Search for the cell housing the specified text and yield its [x, y] center coordinate. 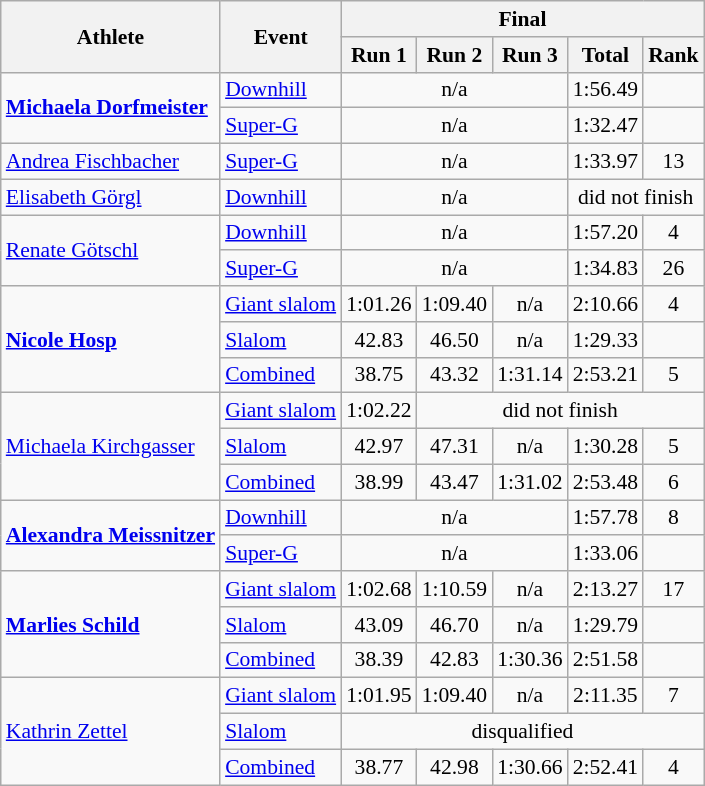
disqualified [522, 732]
Athlete [110, 36]
1:29.33 [606, 340]
1:02.68 [378, 589]
7 [674, 696]
38.77 [378, 767]
2:51.58 [606, 660]
Run 2 [454, 55]
Final [522, 19]
46.50 [454, 340]
Marlies Schild [110, 624]
Event [280, 36]
Rank [674, 55]
1:31.02 [530, 482]
43.47 [454, 482]
Run 1 [378, 55]
1:57.78 [606, 518]
2:13.27 [606, 589]
47.31 [454, 447]
Alexandra Meissnitzer [110, 536]
1:30.28 [606, 447]
42.97 [378, 447]
1:34.83 [606, 269]
1:02.22 [378, 411]
1:31.14 [530, 375]
38.99 [378, 482]
Renate Götschl [110, 250]
2:10.66 [606, 304]
Kathrin Zettel [110, 732]
8 [674, 518]
1:10.59 [454, 589]
1:57.20 [606, 233]
1:56.49 [606, 90]
Elisabeth Görgl [110, 197]
1:30.36 [530, 660]
Nicole Hosp [110, 340]
1:32.47 [606, 126]
1:33.97 [606, 162]
43.32 [454, 375]
1:01.95 [378, 696]
2:52.41 [606, 767]
Total [606, 55]
2:53.48 [606, 482]
17 [674, 589]
Run 3 [530, 55]
1:33.06 [606, 554]
Michaela Dorfmeister [110, 108]
13 [674, 162]
1:01.26 [378, 304]
42.98 [454, 767]
2:53.21 [606, 375]
Andrea Fischbacher [110, 162]
46.70 [454, 625]
43.09 [378, 625]
38.75 [378, 375]
1:30.66 [530, 767]
38.39 [378, 660]
26 [674, 269]
2:11.35 [606, 696]
Michaela Kirchgasser [110, 446]
1:29.79 [606, 625]
6 [674, 482]
